Locate the cell with the specified text and output its [X, Y] center coordinate. 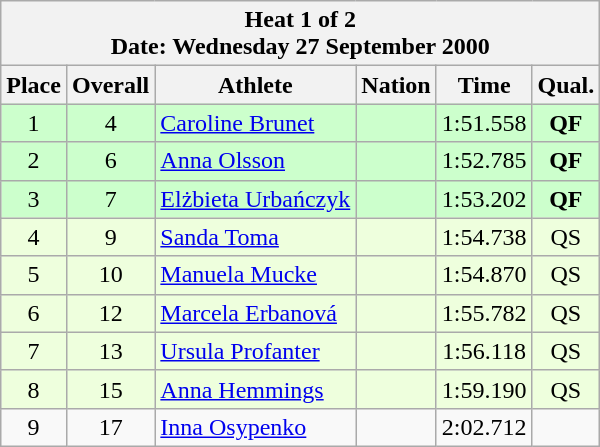
1:51.558 [484, 123]
1:55.782 [484, 313]
Anna Olsson [256, 161]
Manuela Mucke [256, 275]
Place [34, 85]
Sanda Toma [256, 237]
17 [110, 427]
Inna Osypenko [256, 427]
1:59.190 [484, 389]
Ursula Profanter [256, 351]
1:56.118 [484, 351]
13 [110, 351]
Athlete [256, 85]
8 [34, 389]
10 [110, 275]
3 [34, 199]
2 [34, 161]
1:54.738 [484, 237]
Anna Hemmings [256, 389]
1:54.870 [484, 275]
2:02.712 [484, 427]
15 [110, 389]
Overall [110, 85]
Qual. [566, 85]
Caroline Brunet [256, 123]
Heat 1 of 2 Date: Wednesday 27 September 2000 [300, 34]
1:52.785 [484, 161]
Nation [396, 85]
1:53.202 [484, 199]
12 [110, 313]
Elżbieta Urbańczyk [256, 199]
1 [34, 123]
Marcela Erbanová [256, 313]
Time [484, 85]
5 [34, 275]
